Search for the cell housing the specified text and yield its [x, y] center coordinate. 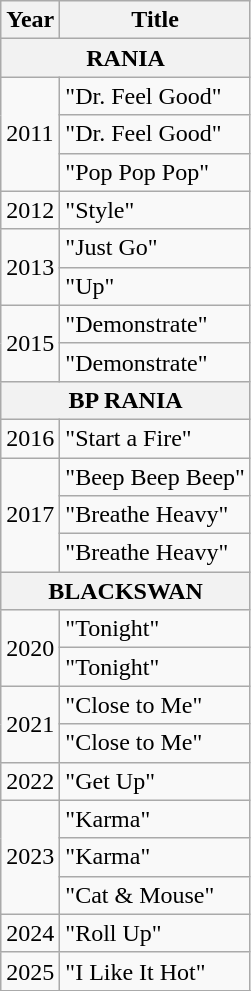
"Style" [156, 210]
"Start a Fire" [156, 438]
2021 [30, 724]
2022 [30, 781]
2025 [30, 971]
"Get Up" [156, 781]
"Beep Beep Beep" [156, 477]
2016 [30, 438]
Title [156, 20]
BP RANIA [126, 400]
RANIA [126, 58]
2017 [30, 515]
"Pop Pop Pop" [156, 172]
"Roll Up" [156, 933]
BLACKSWAN [126, 591]
2011 [30, 134]
2015 [30, 343]
Year [30, 20]
"Up" [156, 286]
"Cat & Mouse" [156, 895]
2012 [30, 210]
2024 [30, 933]
2023 [30, 857]
"I Like It Hot" [156, 971]
"Just Go" [156, 248]
2013 [30, 267]
2020 [30, 648]
